Pinpoint the cell where the given text exists, returning its [X, Y] midpoint coordinate. 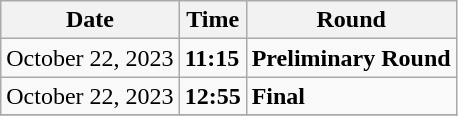
Time [212, 20]
Final [351, 96]
12:55 [212, 96]
11:15 [212, 58]
Date [90, 20]
Round [351, 20]
Preliminary Round [351, 58]
